Capture the cell that displays the provided text and extract its [X, Y] central coordinate. 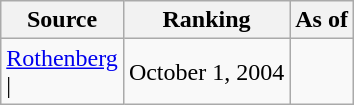
Rothenberg| [62, 72]
Ranking [206, 20]
Source [62, 20]
As of [322, 20]
October 1, 2004 [206, 72]
